Detect which cell encompasses the target text, then output its (x, y) center coordinate. 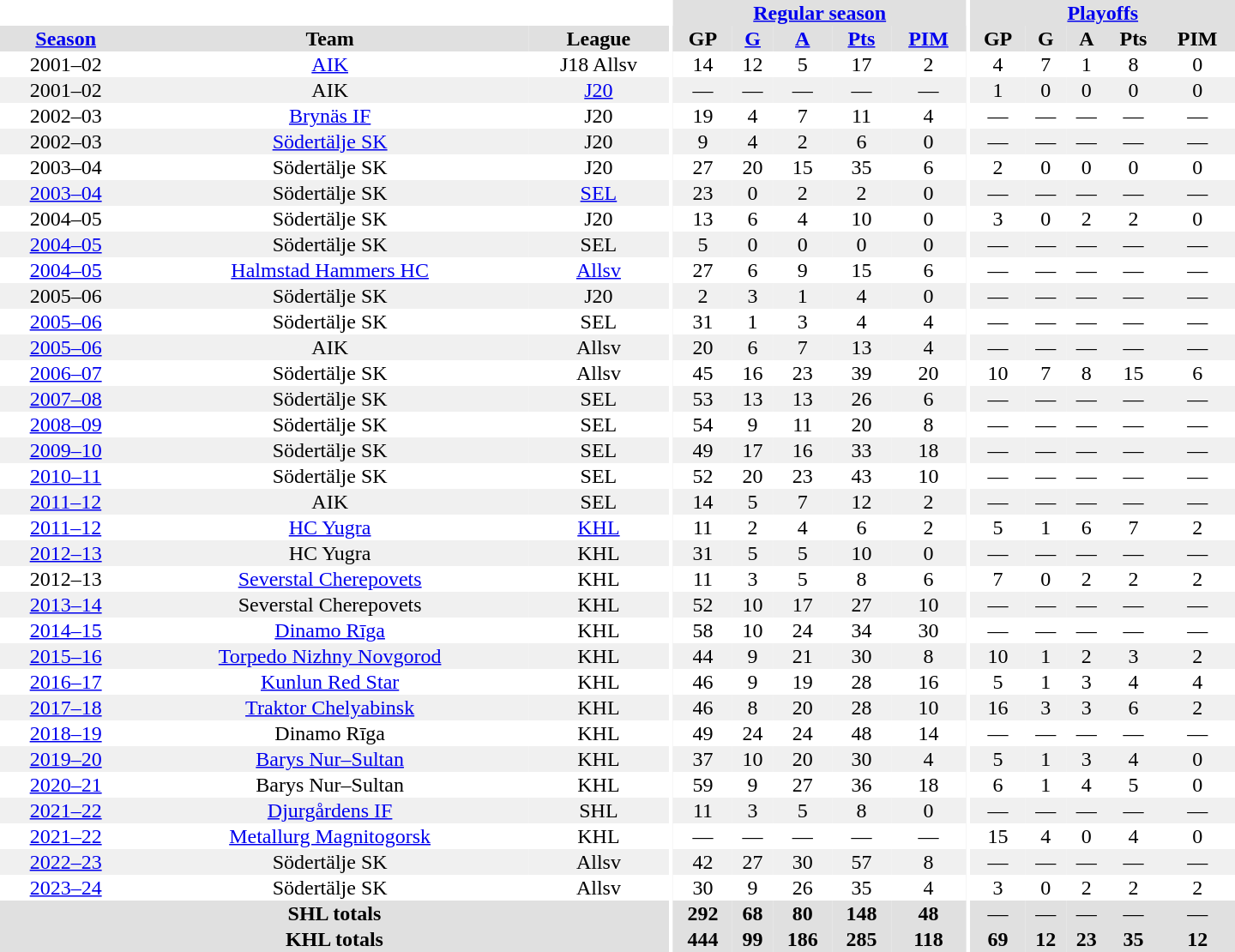
2008–09 (65, 425)
34 (861, 630)
68 (753, 913)
292 (703, 913)
SHL (599, 810)
2015–16 (65, 656)
2009–10 (65, 450)
36 (861, 785)
Torpedo Nizhny Novgorod (329, 656)
Halmstad Hammers HC (329, 270)
2023–24 (65, 888)
186 (803, 939)
2017–18 (65, 708)
148 (861, 913)
45 (703, 373)
2020–21 (65, 785)
99 (753, 939)
37 (703, 759)
118 (928, 939)
43 (861, 476)
58 (703, 630)
2019–20 (65, 759)
21 (803, 656)
SHL totals (334, 913)
59 (703, 785)
2007–08 (65, 399)
69 (998, 939)
57 (861, 862)
2014–15 (65, 630)
Kunlun Red Star (329, 682)
KHL totals (334, 939)
Djurgårdens IF (329, 810)
39 (861, 373)
Playoffs (1103, 13)
League (599, 39)
2006–07 (65, 373)
33 (861, 450)
42 (703, 862)
54 (703, 425)
80 (803, 913)
J18 Allsv (599, 64)
Metallurg Magnitogorsk (329, 836)
Traktor Chelyabinsk (329, 708)
444 (703, 939)
Brynäs IF (329, 116)
285 (861, 939)
2010–11 (65, 476)
2013–14 (65, 605)
53 (703, 399)
2018–19 (65, 733)
Season (65, 39)
Team (329, 39)
44 (703, 656)
Regular season (820, 13)
2016–17 (65, 682)
2022–23 (65, 862)
